Return the [X, Y] coordinate for the center point of the cell that contains the specified text.  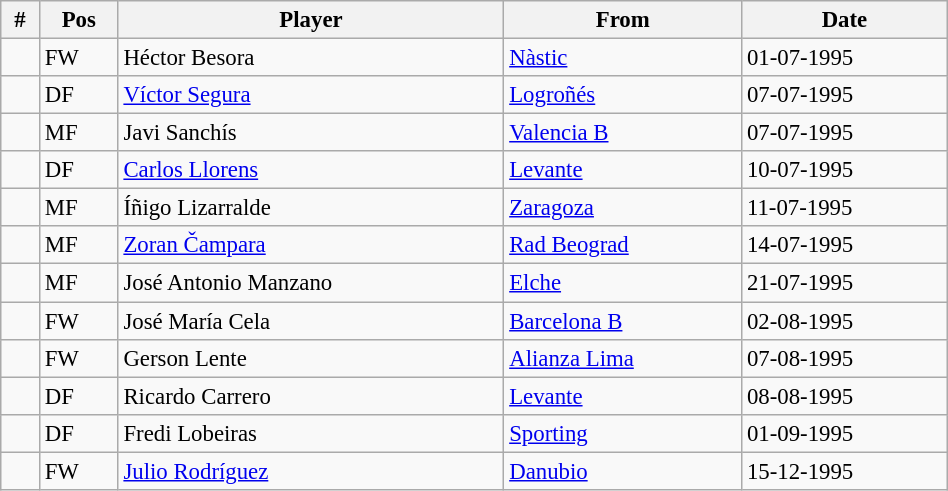
Gerson Lente [311, 358]
Nàstic [623, 58]
From [623, 20]
Valencia B [623, 133]
Date [845, 20]
# [20, 20]
Danubio [623, 471]
Player [311, 20]
21-07-1995 [845, 283]
Sporting [623, 433]
Alianza Lima [623, 358]
11-07-1995 [845, 208]
Zaragoza [623, 208]
José Antonio Manzano [311, 283]
10-07-1995 [845, 170]
Zoran Čampara [311, 245]
01-07-1995 [845, 58]
Elche [623, 283]
Fredi Lobeiras [311, 433]
Julio Rodríguez [311, 471]
Carlos Llorens [311, 170]
14-07-1995 [845, 245]
Héctor Besora [311, 58]
02-08-1995 [845, 321]
07-08-1995 [845, 358]
08-08-1995 [845, 396]
Barcelona B [623, 321]
01-09-1995 [845, 433]
Pos [78, 20]
Íñigo Lizarralde [311, 208]
Rad Beograd [623, 245]
15-12-1995 [845, 471]
Víctor Segura [311, 95]
Ricardo Carrero [311, 396]
Logroñés [623, 95]
José María Cela [311, 321]
Javi Sanchís [311, 133]
